Output the [x, y] coordinate of the center of the cell containing the given text.  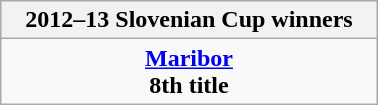
2012–13 Slovenian Cup winners [189, 20]
Maribor8th title [189, 72]
